Output the [X, Y] coordinate of the center of the cell containing the given text.  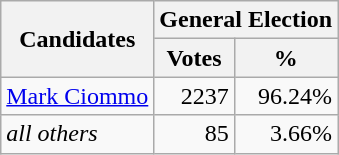
3.66% [286, 134]
Mark Ciommo [78, 96]
2237 [194, 96]
Candidates [78, 39]
General Election [246, 20]
all others [78, 134]
Votes [194, 58]
96.24% [286, 96]
85 [194, 134]
% [286, 58]
